Identify which cell holds the provided text, then report its [x, y] central coordinate. 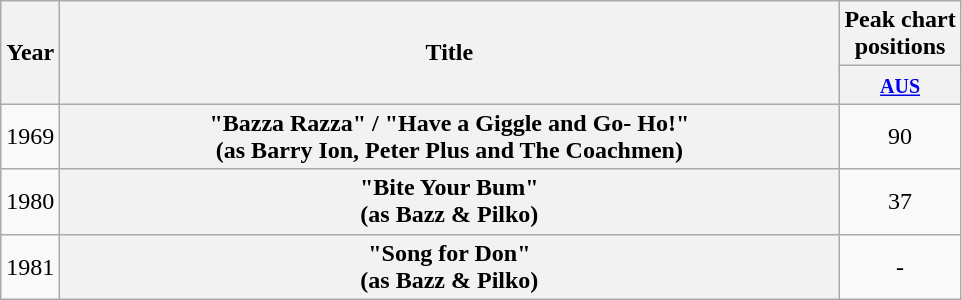
"Bazza Razza" / "Have a Giggle and Go- Ho!" (as Barry Ion, Peter Plus and The Coachmen) [450, 136]
1969 [30, 136]
1980 [30, 202]
AUS [900, 85]
37 [900, 202]
90 [900, 136]
Title [450, 52]
Peak chartpositions [900, 34]
1981 [30, 266]
- [900, 266]
"Song for Don" (as Bazz & Pilko) [450, 266]
Year [30, 52]
"Bite Your Bum" (as Bazz & Pilko) [450, 202]
